Detect which cell encompasses the target text, then output its [x, y] center coordinate. 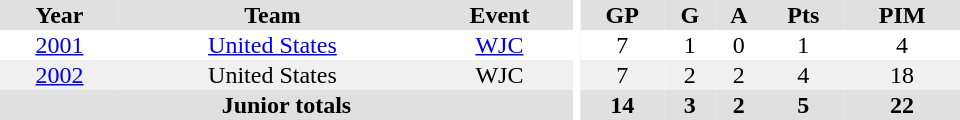
22 [902, 105]
Pts [804, 15]
GP [622, 15]
2001 [60, 45]
Year [60, 15]
PIM [902, 15]
Junior totals [286, 105]
G [690, 15]
Team [272, 15]
3 [690, 105]
5 [804, 105]
14 [622, 105]
18 [902, 75]
2002 [60, 75]
Event [500, 15]
A [738, 15]
0 [738, 45]
